Locate the cell with the specified text and output its (x, y) center coordinate. 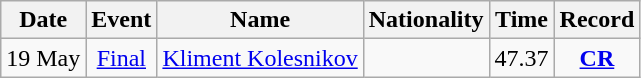
CR (597, 58)
19 May (44, 58)
Date (44, 20)
Final (122, 58)
47.37 (522, 58)
Kliment Kolesnikov (260, 58)
Time (522, 20)
Nationality (426, 20)
Record (597, 20)
Name (260, 20)
Event (122, 20)
